Output the [X, Y] coordinate of the center of the cell containing the given text.  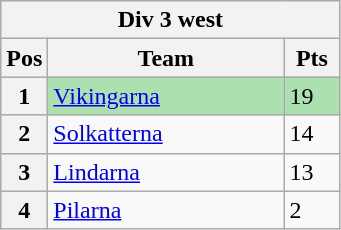
3 [24, 172]
Team [166, 58]
Solkatterna [166, 134]
Div 3 west [170, 20]
1 [24, 96]
Pilarna [166, 210]
Pts [312, 58]
Lindarna [166, 172]
14 [312, 134]
4 [24, 210]
19 [312, 96]
Vikingarna [166, 96]
Pos [24, 58]
13 [312, 172]
